From the cell containing the given text, extract its center point as (x, y) coordinate. 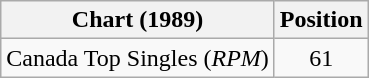
Position (321, 20)
61 (321, 58)
Canada Top Singles (RPM) (138, 58)
Chart (1989) (138, 20)
